From the cell containing the given text, extract its center point as (X, Y) coordinate. 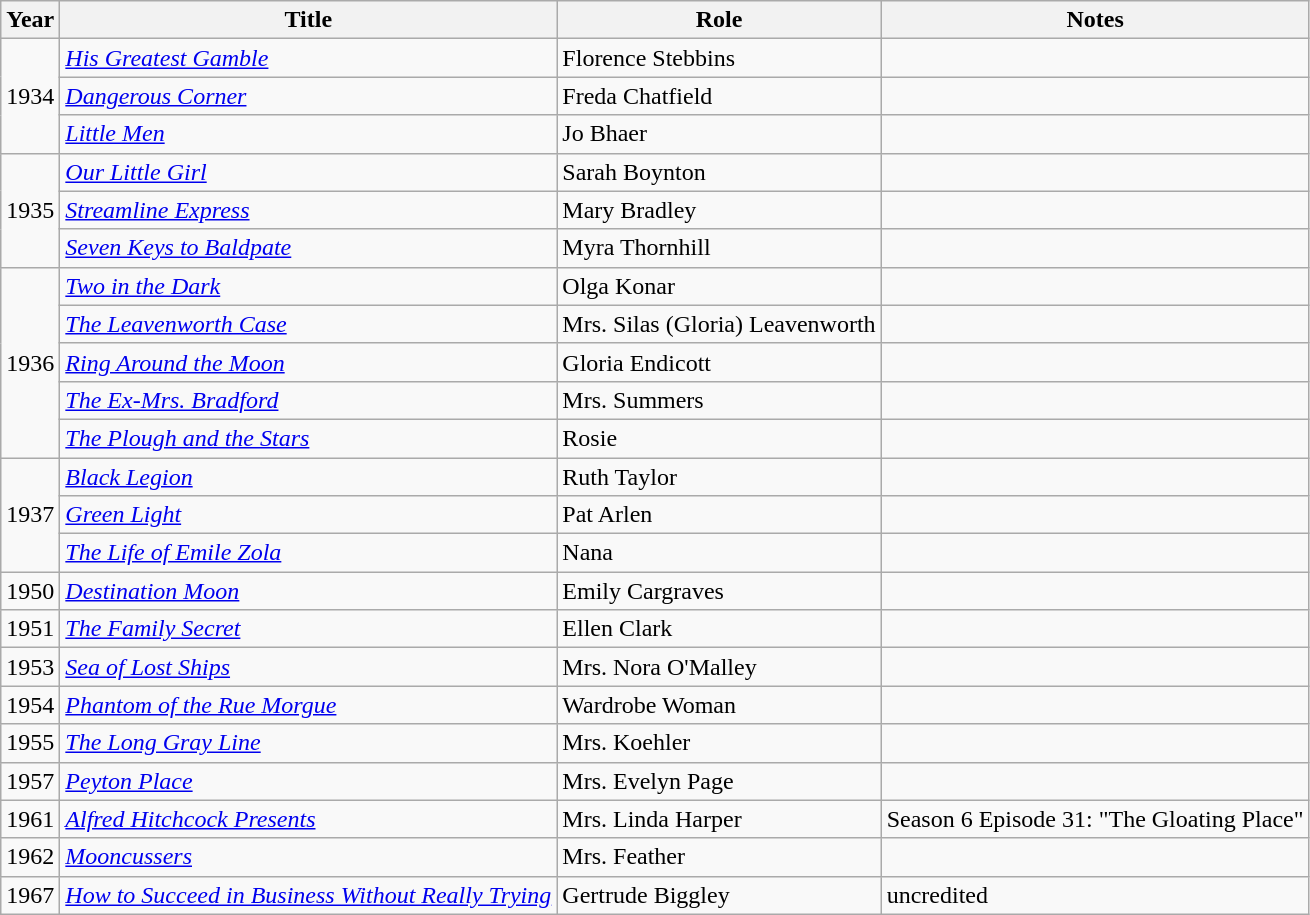
Mrs. Nora O'Malley (719, 667)
Dangerous Corner (308, 96)
The Ex-Mrs. Bradford (308, 400)
Two in the Dark (308, 286)
Nana (719, 553)
1954 (30, 705)
1935 (30, 210)
Ellen Clark (719, 629)
Florence Stebbins (719, 58)
Mrs. Feather (719, 857)
Mrs. Koehler (719, 743)
The Leavenworth Case (308, 324)
The Life of Emile Zola (308, 553)
Mrs. Evelyn Page (719, 781)
Phantom of the Rue Morgue (308, 705)
Jo Bhaer (719, 134)
uncredited (1095, 895)
Our Little Girl (308, 172)
Sarah Boynton (719, 172)
Gloria Endicott (719, 362)
Freda Chatfield (719, 96)
Ruth Taylor (719, 477)
The Family Secret (308, 629)
Destination Moon (308, 591)
Mrs. Silas (Gloria) Leavenworth (719, 324)
Pat Arlen (719, 515)
Black Legion (308, 477)
1936 (30, 362)
Notes (1095, 20)
Streamline Express (308, 210)
The Plough and the Stars (308, 438)
1934 (30, 96)
1937 (30, 515)
Sea of Lost Ships (308, 667)
Year (30, 20)
Little Men (308, 134)
How to Succeed in Business Without Really Trying (308, 895)
1955 (30, 743)
1957 (30, 781)
Title (308, 20)
Wardrobe Woman (719, 705)
Peyton Place (308, 781)
Olga Konar (719, 286)
1962 (30, 857)
Mary Bradley (719, 210)
Green Light (308, 515)
Season 6 Episode 31: "The Gloating Place" (1095, 819)
Alfred Hitchcock Presents (308, 819)
Mrs. Linda Harper (719, 819)
The Long Gray Line (308, 743)
Mooncussers (308, 857)
Mrs. Summers (719, 400)
1953 (30, 667)
1951 (30, 629)
Emily Cargraves (719, 591)
Seven Keys to Baldpate (308, 248)
Role (719, 20)
1967 (30, 895)
Rosie (719, 438)
Myra Thornhill (719, 248)
Gertrude Biggley (719, 895)
1961 (30, 819)
Ring Around the Moon (308, 362)
His Greatest Gamble (308, 58)
1950 (30, 591)
